Return the [x, y] coordinate for the center point of the cell that contains the specified text.  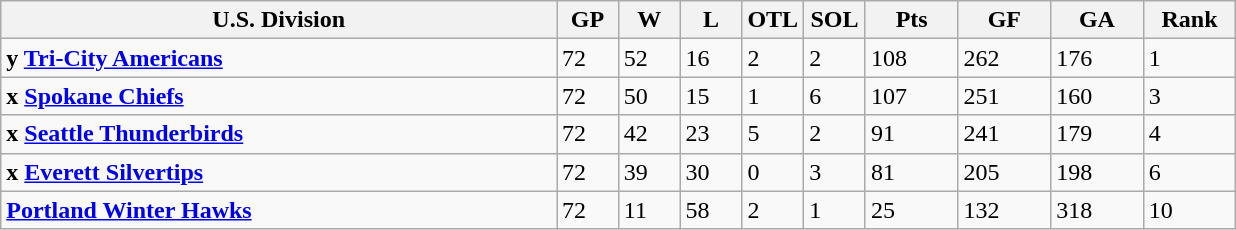
16 [711, 58]
25 [912, 210]
0 [773, 172]
GP [588, 20]
107 [912, 96]
y Tri-City Americans [279, 58]
50 [649, 96]
176 [1098, 58]
SOL [835, 20]
262 [1004, 58]
251 [1004, 96]
15 [711, 96]
52 [649, 58]
81 [912, 172]
U.S. Division [279, 20]
179 [1098, 134]
Pts [912, 20]
x Everett Silvertips [279, 172]
160 [1098, 96]
x Spokane Chiefs [279, 96]
x Seattle Thunderbirds [279, 134]
GA [1098, 20]
42 [649, 134]
Rank [1190, 20]
OTL [773, 20]
W [649, 20]
23 [711, 134]
11 [649, 210]
5 [773, 134]
GF [1004, 20]
58 [711, 210]
10 [1190, 210]
4 [1190, 134]
205 [1004, 172]
39 [649, 172]
241 [1004, 134]
91 [912, 134]
30 [711, 172]
132 [1004, 210]
318 [1098, 210]
Portland Winter Hawks [279, 210]
108 [912, 58]
L [711, 20]
198 [1098, 172]
